Determine the [x, y] coordinate at the center of the cell enclosing the given text.  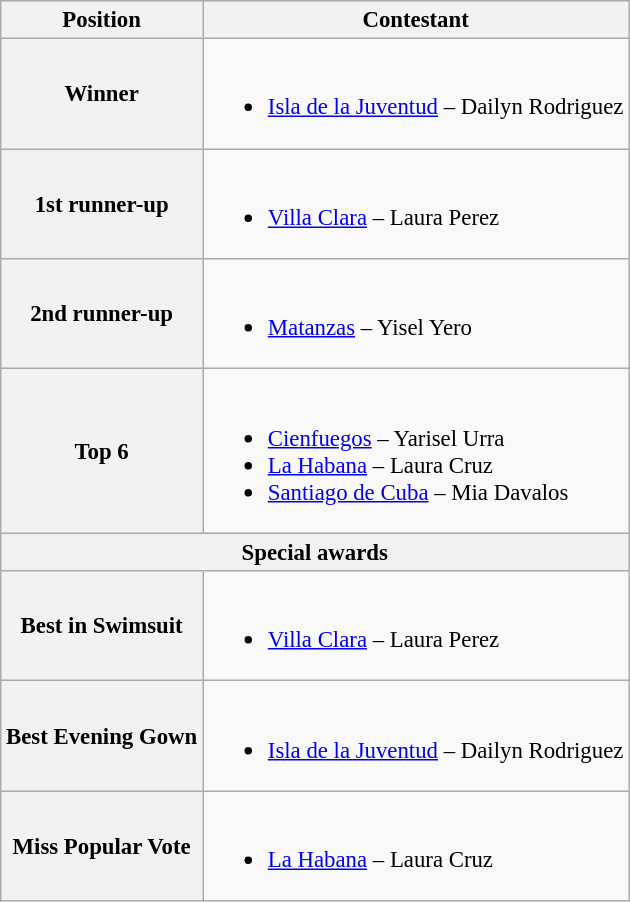
2nd runner-up [102, 314]
Best in Swimsuit [102, 626]
Top 6 [102, 451]
Winner [102, 94]
Special awards [315, 552]
Miss Popular Vote [102, 846]
Best Evening Gown [102, 736]
La Habana – Laura Cruz [415, 846]
Contestant [415, 20]
Cienfuegos – Yarisel UrraLa Habana – Laura CruzSantiago de Cuba – Mia Davalos [415, 451]
Matanzas – Yisel Yero [415, 314]
1st runner-up [102, 204]
Position [102, 20]
